Scan for the cell matching the given text and deliver its (X, Y) coordinate at center. 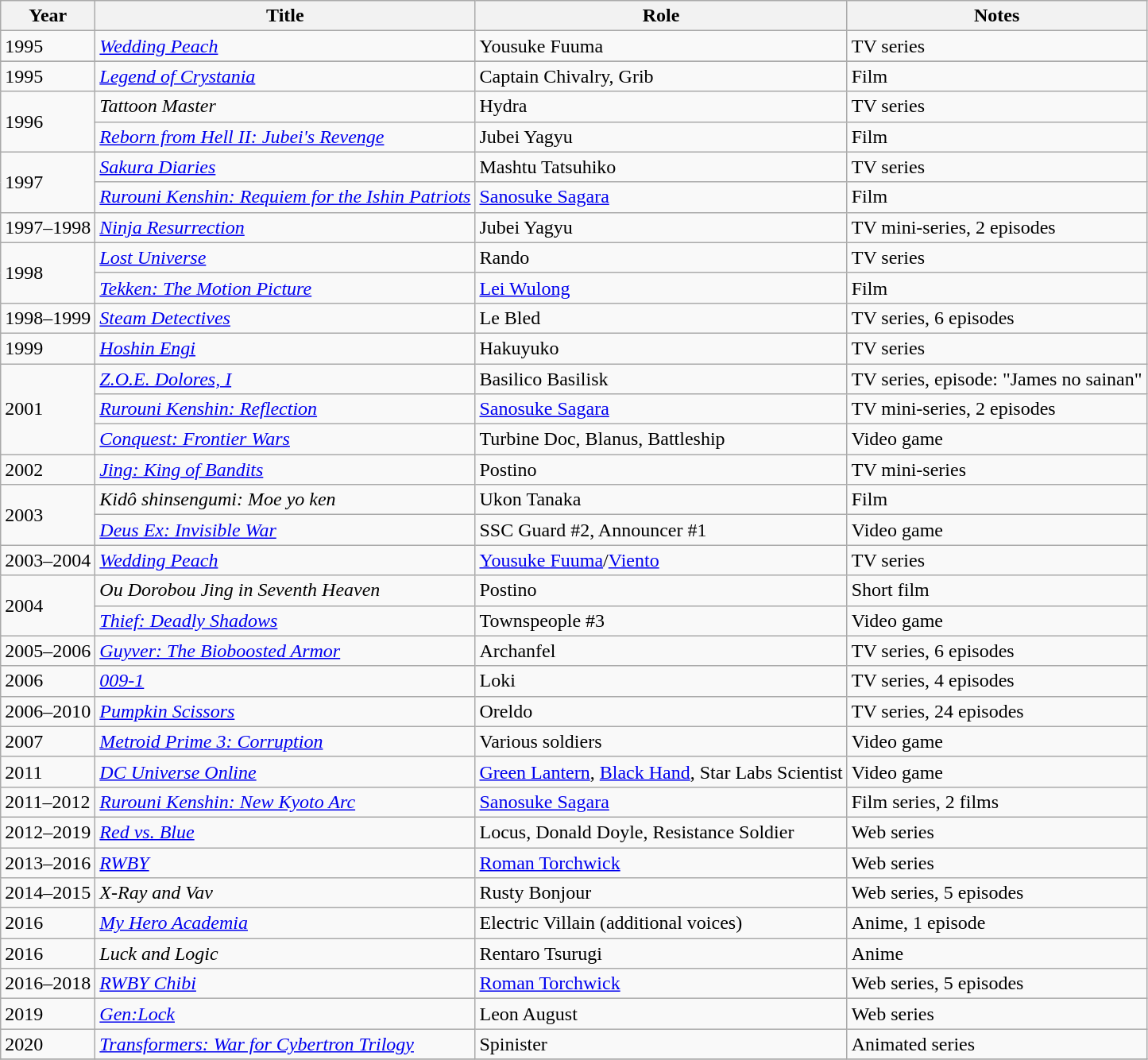
Turbine Doc, Blanus, Battleship (661, 439)
Kidô shinsengumi: Moe yo ken (285, 500)
2002 (48, 470)
Captain Chivalry, Grib (661, 76)
2005–2006 (48, 651)
1999 (48, 348)
Ou Dorobou Jing in Seventh Heaven (285, 590)
Locus, Donald Doyle, Resistance Soldier (661, 832)
Luck and Logic (285, 954)
Pumpkin Scissors (285, 711)
Yousuke Fuuma (661, 46)
RWBY (285, 862)
Sakura Diaries (285, 167)
Rando (661, 257)
Rurouni Kenshin: New Kyoto Arc (285, 802)
DC Universe Online (285, 772)
009-1 (285, 681)
Hydra (661, 106)
Transformers: War for Cybertron Trilogy (285, 1044)
1998 (48, 273)
Film series, 2 films (996, 802)
Leon August (661, 1014)
2019 (48, 1014)
TV series, 24 episodes (996, 711)
Role (661, 16)
RWBY Chibi (285, 984)
2004 (48, 605)
2013–2016 (48, 862)
Year (48, 16)
Conquest: Frontier Wars (285, 439)
1996 (48, 122)
Thief: Deadly Shadows (285, 621)
1997 (48, 182)
Various soldiers (661, 741)
Basilico Basilisk (661, 379)
1998–1999 (48, 318)
Oreldo (661, 711)
Yousuke Fuuma/Viento (661, 560)
Rurouni Kenshin: Requiem for the Ishin Patriots (285, 197)
SSC Guard #2, Announcer #1 (661, 530)
Anime, 1 episode (996, 923)
2012–2019 (48, 832)
2001 (48, 409)
Animated series (996, 1044)
Steam Detectives (285, 318)
Archanfel (661, 651)
Rurouni Kenshin: Reflection (285, 409)
Townspeople #3 (661, 621)
Short film (996, 590)
2007 (48, 741)
Loki (661, 681)
Notes (996, 16)
2003–2004 (48, 560)
Ninja Resurrection (285, 227)
Mashtu Tatsuhiko (661, 167)
2003 (48, 515)
Rusty Bonjour (661, 893)
Green Lantern, Black Hand, Star Labs Scientist (661, 772)
2006 (48, 681)
Hakuyuko (661, 348)
Le Bled (661, 318)
Metroid Prime 3: Corruption (285, 741)
Guyver: The Bioboosted Armor (285, 651)
Legend of Crystania (285, 76)
2006–2010 (48, 711)
Reborn from Hell II: Jubei's Revenge (285, 137)
Ukon Tanaka (661, 500)
1997–1998 (48, 227)
Spinister (661, 1044)
Title (285, 16)
Red vs. Blue (285, 832)
Jing: King of Bandits (285, 470)
My Hero Academia (285, 923)
2016–2018 (48, 984)
Anime (996, 954)
Tattoon Master (285, 106)
2011 (48, 772)
2014–2015 (48, 893)
TV mini-series (996, 470)
2020 (48, 1044)
Deus Ex: Invisible War (285, 530)
Gen:Lock (285, 1014)
2011–2012 (48, 802)
Electric Villain (additional voices) (661, 923)
TV series, 4 episodes (996, 681)
Z.O.E. Dolores, I (285, 379)
X-Ray and Vav (285, 893)
Lei Wulong (661, 288)
Tekken: The Motion Picture (285, 288)
Rentaro Tsurugi (661, 954)
Lost Universe (285, 257)
TV series, episode: "James no sainan" (996, 379)
Hoshin Engi (285, 348)
